Search for the cell housing the specified text and yield its (x, y) center coordinate. 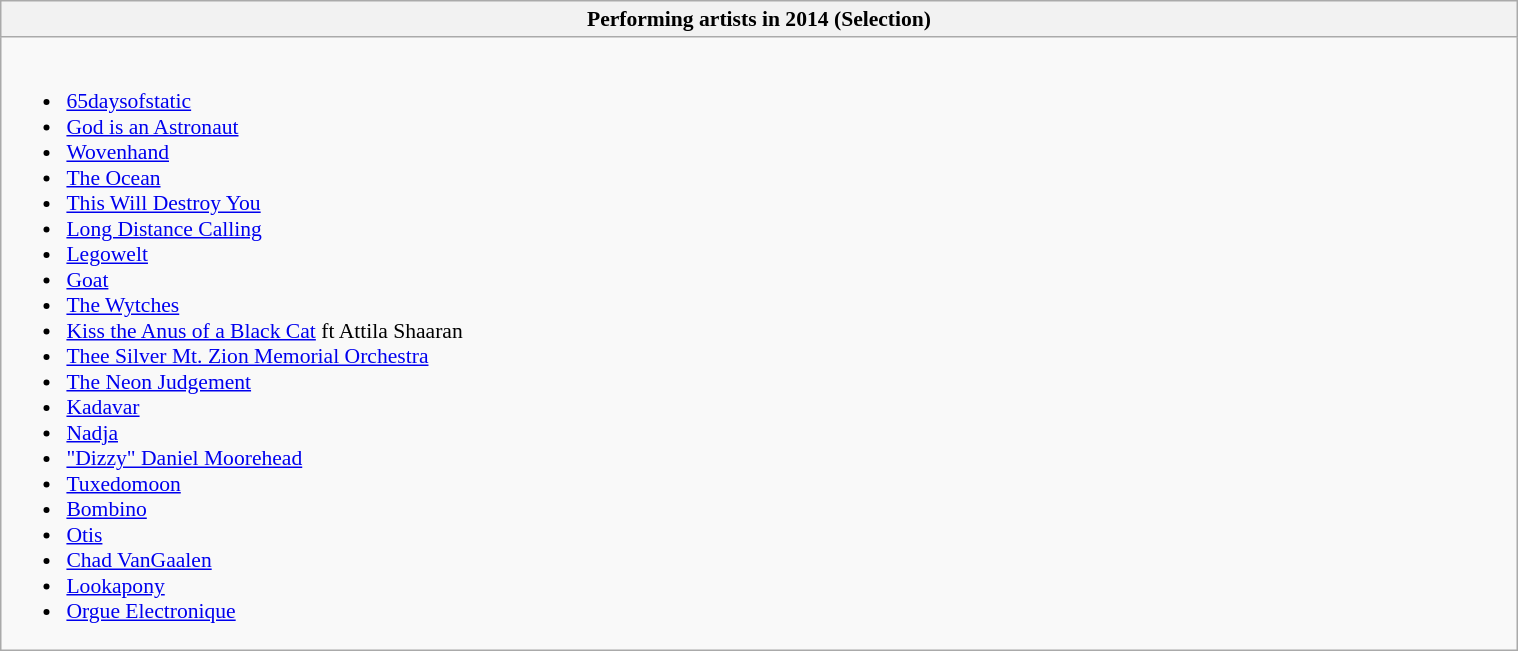
Performing artists in 2014 (Selection) (758, 19)
